For the text-containing cell, return its midpoint in (x, y) coordinate format. 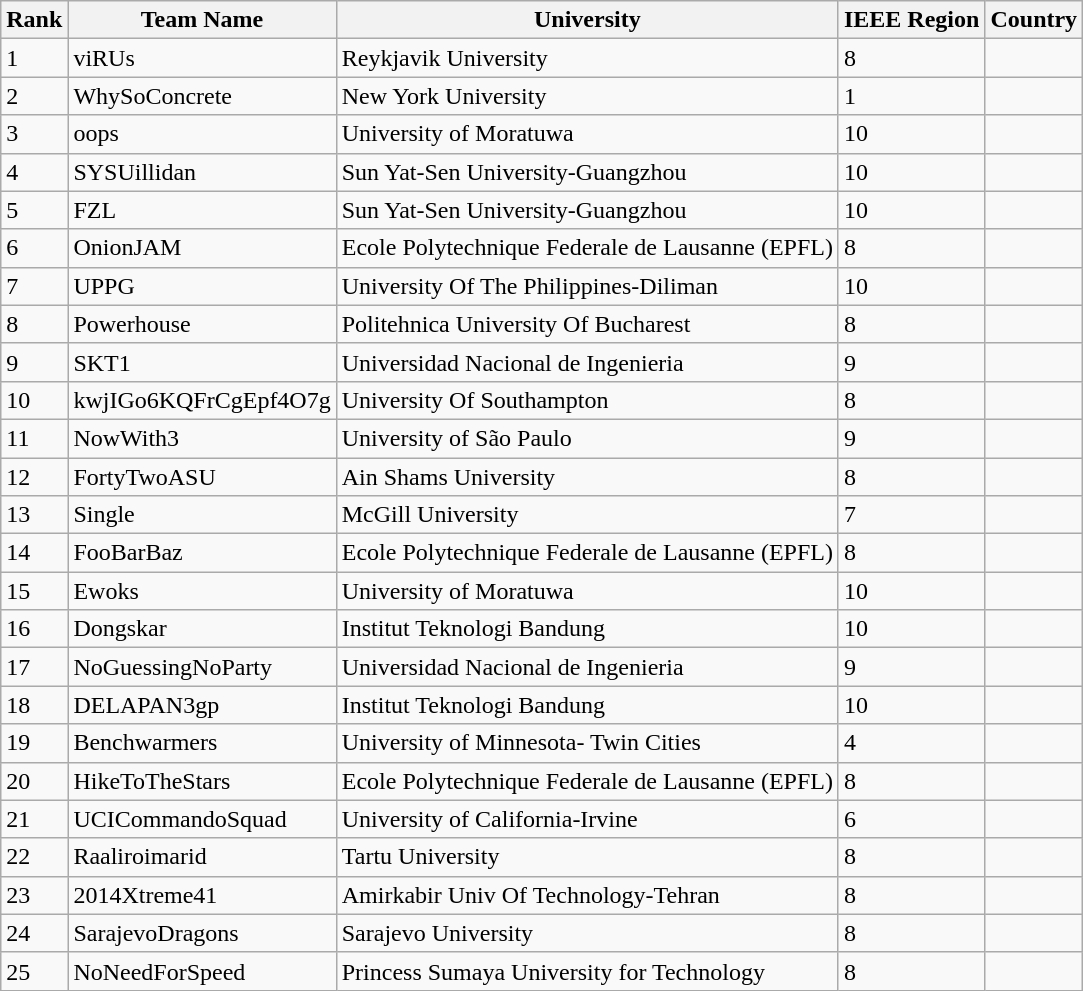
McGill University (587, 515)
IEEE Region (911, 20)
21 (34, 819)
HikeToTheStars (202, 781)
Country (1034, 20)
OnionJAM (202, 248)
University Of Southampton (587, 400)
DELAPAN3gp (202, 705)
UCICommandoSquad (202, 819)
New York University (587, 96)
16 (34, 629)
NoNeedForSpeed (202, 971)
Reykjavik University (587, 58)
oops (202, 134)
Rank (34, 20)
20 (34, 781)
University of Minnesota- Twin Cities (587, 743)
22 (34, 857)
University Of The Philippines-Diliman (587, 286)
SYSUillidan (202, 172)
3 (34, 134)
Sarajevo University (587, 933)
Benchwarmers (202, 743)
11 (34, 438)
23 (34, 895)
Politehnica University Of Bucharest (587, 324)
24 (34, 933)
25 (34, 971)
SarajevoDragons (202, 933)
FooBarBaz (202, 553)
Ewoks (202, 591)
17 (34, 667)
Tartu University (587, 857)
SKT1 (202, 362)
FortyTwoASU (202, 477)
Raaliroimarid (202, 857)
Ain Shams University (587, 477)
Dongskar (202, 629)
15 (34, 591)
Princess Sumaya University for Technology (587, 971)
viRUs (202, 58)
University (587, 20)
2 (34, 96)
14 (34, 553)
Powerhouse (202, 324)
University of California-Irvine (587, 819)
19 (34, 743)
WhySoConcrete (202, 96)
5 (34, 210)
kwjIGo6KQFrCgEpf4O7g (202, 400)
NowWith3 (202, 438)
NoGuessingNoParty (202, 667)
Amirkabir Univ Of Technology-Tehran (587, 895)
FZL (202, 210)
13 (34, 515)
Single (202, 515)
UPPG (202, 286)
Team Name (202, 20)
University of São Paulo (587, 438)
18 (34, 705)
2014Xtreme41 (202, 895)
12 (34, 477)
